Scan for the cell matching the given text and deliver its (X, Y) coordinate at center. 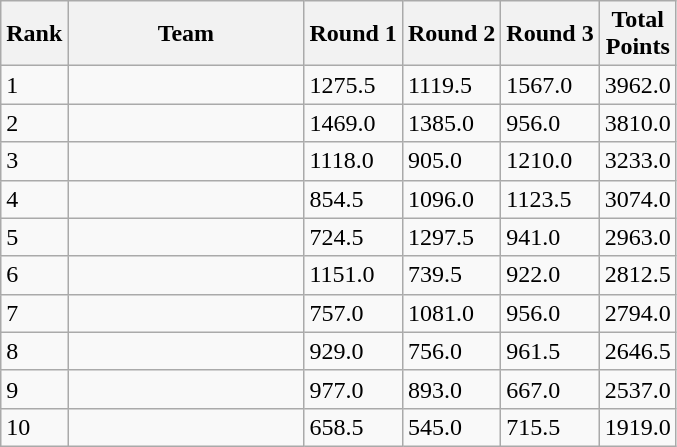
724.5 (353, 237)
5 (34, 237)
Round 2 (451, 34)
1118.0 (353, 161)
1081.0 (451, 313)
1275.5 (353, 85)
6 (34, 275)
7 (34, 313)
1123.5 (550, 199)
Team (186, 34)
893.0 (451, 389)
929.0 (353, 351)
Round 1 (353, 34)
3233.0 (638, 161)
Total Points (638, 34)
1385.0 (451, 123)
10 (34, 427)
2 (34, 123)
922.0 (550, 275)
961.5 (550, 351)
905.0 (451, 161)
1919.0 (638, 427)
1096.0 (451, 199)
9 (34, 389)
3810.0 (638, 123)
3074.0 (638, 199)
977.0 (353, 389)
Round 3 (550, 34)
2537.0 (638, 389)
2812.5 (638, 275)
1469.0 (353, 123)
757.0 (353, 313)
1 (34, 85)
854.5 (353, 199)
545.0 (451, 427)
658.5 (353, 427)
667.0 (550, 389)
715.5 (550, 427)
756.0 (451, 351)
Rank (34, 34)
1210.0 (550, 161)
739.5 (451, 275)
4 (34, 199)
1119.5 (451, 85)
941.0 (550, 237)
3962.0 (638, 85)
1567.0 (550, 85)
3 (34, 161)
8 (34, 351)
2794.0 (638, 313)
1151.0 (353, 275)
2963.0 (638, 237)
2646.5 (638, 351)
1297.5 (451, 237)
